Detect which cell encompasses the target text, then output its (X, Y) center coordinate. 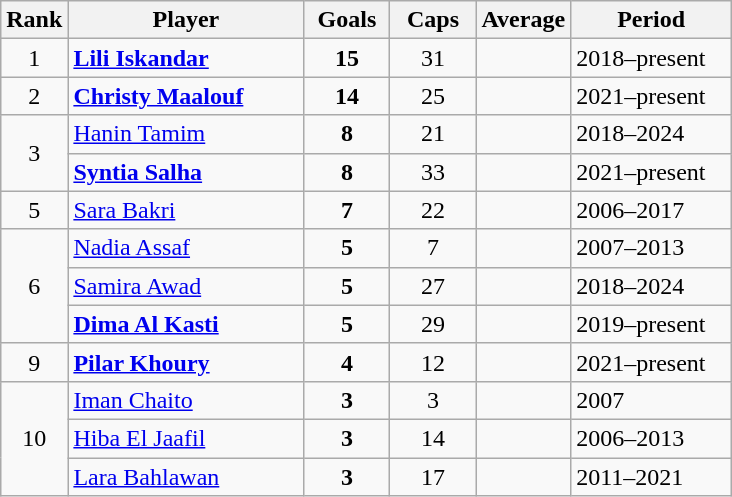
2019–present (652, 324)
Hanin Tamim (186, 134)
Christy Maalouf (186, 96)
Player (186, 20)
Lili Iskandar (186, 58)
Goals (347, 20)
1 (34, 58)
2006–2017 (652, 210)
Average (524, 20)
Pilar Khoury (186, 362)
Sara Bakri (186, 210)
6 (34, 286)
Dima Al Kasti (186, 324)
Period (652, 20)
Caps (433, 20)
10 (34, 438)
2 (34, 96)
2007 (652, 400)
Hiba El Jaafil (186, 438)
9 (34, 362)
Iman Chaito (186, 400)
2011–2021 (652, 477)
Rank (34, 20)
12 (433, 362)
25 (433, 96)
27 (433, 286)
4 (347, 362)
17 (433, 477)
Samira Awad (186, 286)
2007–2013 (652, 248)
Syntia Salha (186, 172)
2018–present (652, 58)
15 (347, 58)
21 (433, 134)
31 (433, 58)
29 (433, 324)
Nadia Assaf (186, 248)
22 (433, 210)
Lara Bahlawan (186, 477)
33 (433, 172)
2006–2013 (652, 438)
